Return the [x, y] coordinate for the center point of the cell that contains the specified text.  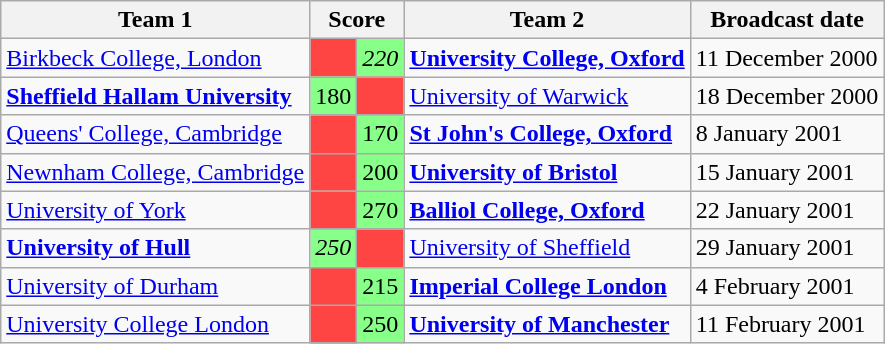
Queens' College, Cambridge [156, 134]
University of Bristol [547, 172]
University of Warwick [547, 96]
University College London [156, 324]
Score [357, 20]
University of Hull [156, 248]
8 January 2001 [787, 134]
4 February 2001 [787, 286]
170 [380, 134]
University of Manchester [547, 324]
215 [380, 286]
200 [380, 172]
University of Durham [156, 286]
Birkbeck College, London [156, 58]
Team 2 [547, 20]
University of Sheffield [547, 248]
Balliol College, Oxford [547, 210]
270 [380, 210]
Broadcast date [787, 20]
22 January 2001 [787, 210]
Team 1 [156, 20]
29 January 2001 [787, 248]
Imperial College London [547, 286]
220 [380, 58]
Sheffield Hallam University [156, 96]
11 December 2000 [787, 58]
18 December 2000 [787, 96]
Newnham College, Cambridge [156, 172]
St John's College, Oxford [547, 134]
University of York [156, 210]
University College, Oxford [547, 58]
11 February 2001 [787, 324]
15 January 2001 [787, 172]
180 [334, 96]
